For the text-containing cell, return its midpoint in [X, Y] coordinate format. 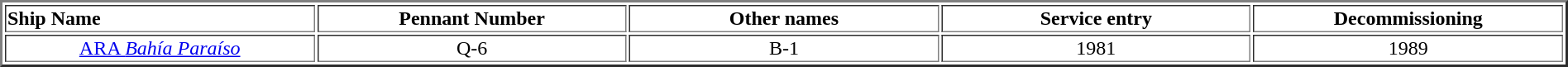
1981 [1096, 48]
ARA Bahía Paraíso [160, 48]
Other names [784, 18]
Ship Name [160, 18]
Q-6 [471, 48]
B-1 [784, 48]
1989 [1408, 48]
Service entry [1096, 18]
Pennant Number [471, 18]
Decommissioning [1408, 18]
